Search for the cell housing the specified text and yield its (x, y) center coordinate. 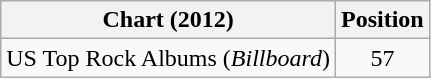
57 (383, 58)
US Top Rock Albums (Billboard) (168, 58)
Position (383, 20)
Chart (2012) (168, 20)
